Determine the (X, Y) coordinate at the center of the cell enclosing the given text.  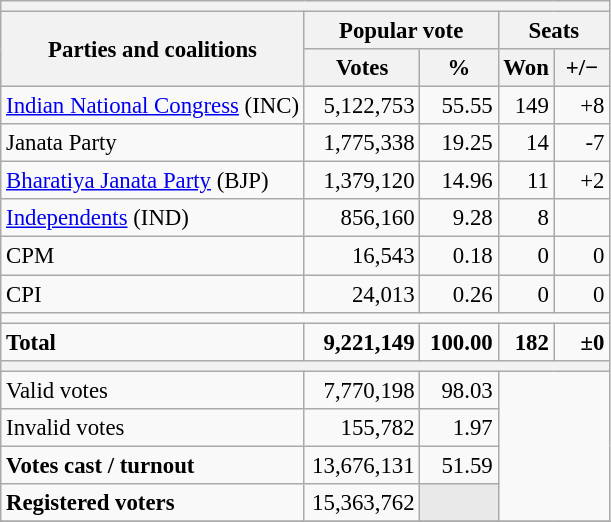
Indian National Congress (INC) (153, 106)
Votes (362, 68)
0.26 (459, 294)
1.97 (459, 428)
1,379,120 (362, 181)
+2 (582, 181)
Seats (554, 31)
Valid votes (153, 390)
5,122,753 (362, 106)
182 (526, 342)
Parties and coalitions (153, 50)
Janata Party (153, 143)
13,676,131 (362, 465)
0.18 (459, 256)
24,013 (362, 294)
55.55 (459, 106)
8 (526, 219)
Registered voters (153, 503)
51.59 (459, 465)
Invalid votes (153, 428)
98.03 (459, 390)
Votes cast / turnout (153, 465)
11 (526, 181)
-7 (582, 143)
9,221,149 (362, 342)
9.28 (459, 219)
149 (526, 106)
7,770,198 (362, 390)
16,543 (362, 256)
Bharatiya Janata Party (BJP) (153, 181)
155,782 (362, 428)
CPM (153, 256)
14.96 (459, 181)
+8 (582, 106)
CPI (153, 294)
±0 (582, 342)
856,160 (362, 219)
14 (526, 143)
Independents (IND) (153, 219)
Total (153, 342)
15,363,762 (362, 503)
19.25 (459, 143)
Popular vote (401, 31)
% (459, 68)
1,775,338 (362, 143)
100.00 (459, 342)
+/− (582, 68)
Won (526, 68)
